Provide the (x, y) coordinate of the cell's center where the given text is located.  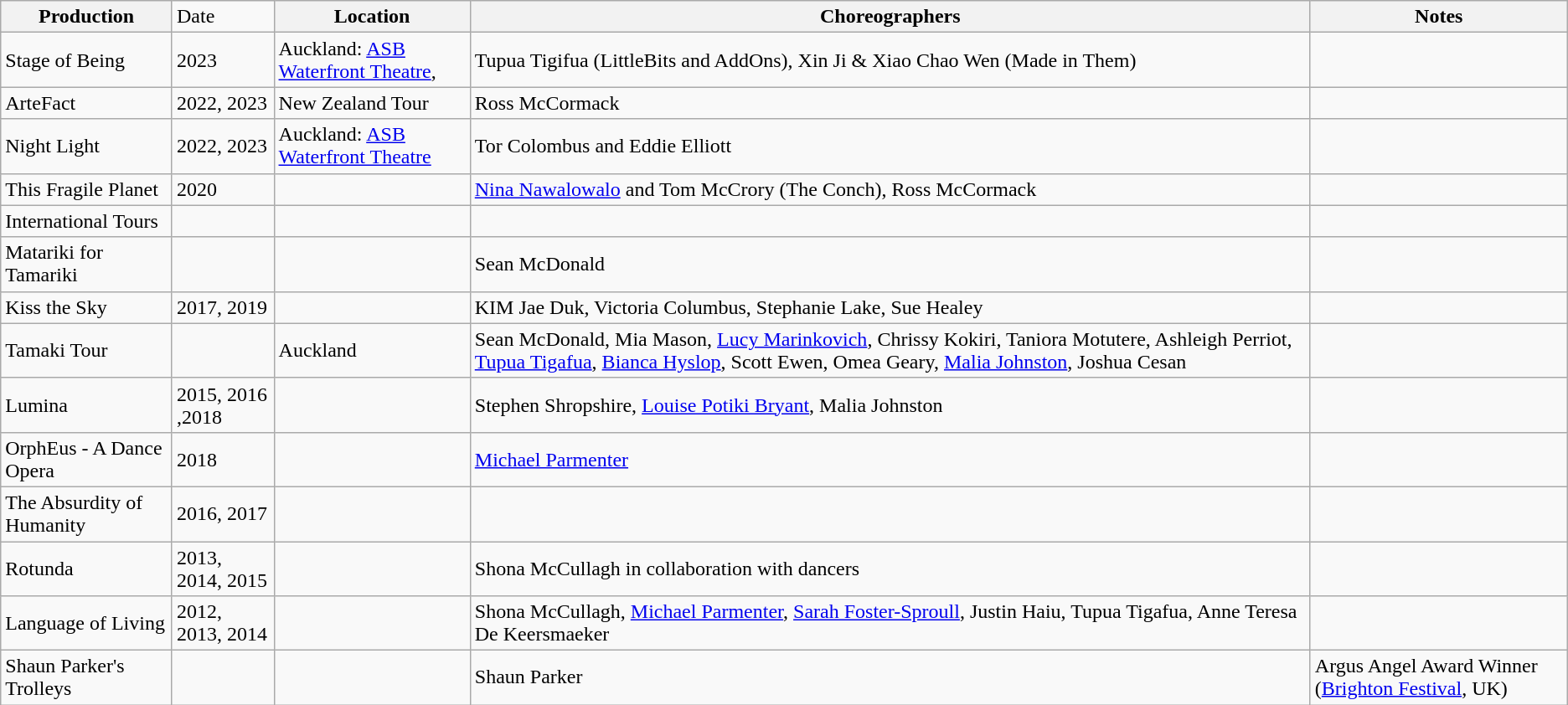
Night Light (87, 146)
Auckland: ASB Waterfront Theatre (372, 146)
Shona McCullagh in collaboration with dancers (890, 568)
KIM Jae Duk, Victoria Columbus, Stephanie Lake, Sue Healey (890, 307)
Auckland (372, 350)
Date (223, 17)
2023 (223, 60)
Shaun Parker's Trolleys (87, 678)
Nina Nawalowalo and Tom McCrory (The Conch), Ross McCormack (890, 189)
The Absurdity of Humanity (87, 514)
Tor Colombus and Eddie Elliott (890, 146)
Shona McCullagh, Michael Parmenter, Sarah Foster-Sproull, Justin Haiu, Tupua Tigafua, Anne Teresa De Keersmaeker (890, 623)
Stage of Being (87, 60)
International Tours (87, 221)
Matariki for Tamariki (87, 265)
New Zealand Tour (372, 103)
2016, 2017 (223, 514)
Tamaki Tour (87, 350)
Tupua Tigifua (LittleBits and AddOns), Xin Ji & Xiao Chao Wen (Made in Them) (890, 60)
2020 (223, 189)
2013, 2014, 2015 (223, 568)
Notes (1439, 17)
2015, 2016 ,2018 (223, 405)
OrphEus - A Dance Opera (87, 459)
Lumina (87, 405)
2012, 2013, 2014 (223, 623)
Rotunda (87, 568)
Kiss the Sky (87, 307)
Ross McCormack (890, 103)
Sean McDonald (890, 265)
This Fragile Planet (87, 189)
Location (372, 17)
2017, 2019 (223, 307)
Argus Angel Award Winner (Brighton Festival, UK) (1439, 678)
Auckland: ASB Waterfront Theatre, (372, 60)
2018 (223, 459)
Stephen Shropshire, Louise Potiki Bryant, Malia Johnston (890, 405)
ArteFact (87, 103)
Michael Parmenter (890, 459)
Shaun Parker (890, 678)
Choreographers (890, 17)
Production (87, 17)
Language of Living (87, 623)
